For the text-containing cell, return its midpoint in (X, Y) coordinate format. 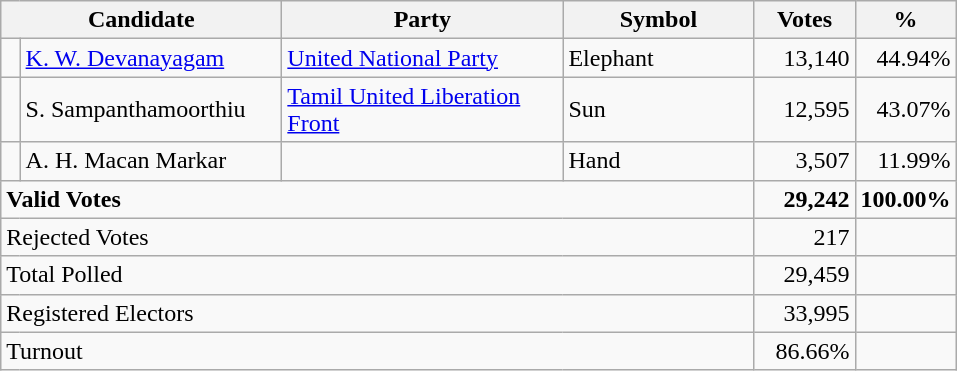
44.94% (906, 58)
United National Party (422, 58)
Party (422, 20)
Votes (804, 20)
Symbol (658, 20)
217 (804, 237)
86.66% (804, 351)
S. Sampanthamoorthiu (151, 110)
Registered Electors (378, 313)
Hand (658, 161)
% (906, 20)
K. W. Devanayagam (151, 58)
12,595 (804, 110)
Total Polled (378, 275)
3,507 (804, 161)
Turnout (378, 351)
29,242 (804, 199)
13,140 (804, 58)
Valid Votes (378, 199)
Elephant (658, 58)
11.99% (906, 161)
100.00% (906, 199)
Rejected Votes (378, 237)
Sun (658, 110)
Tamil United Liberation Front (422, 110)
33,995 (804, 313)
A. H. Macan Markar (151, 161)
Candidate (142, 20)
29,459 (804, 275)
43.07% (906, 110)
